Identify which cell holds the provided text, then report its [x, y] central coordinate. 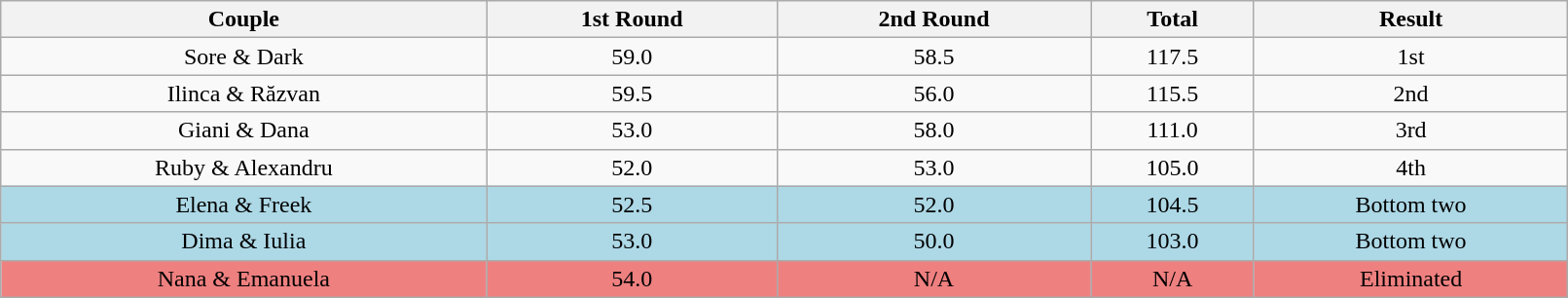
Ruby & Alexandru [243, 168]
117.5 [1173, 56]
59.5 [632, 93]
52.5 [632, 205]
Couple [243, 19]
Sore & Dark [243, 56]
2nd Round [933, 19]
105.0 [1173, 168]
Ilinca & Răzvan [243, 93]
104.5 [1173, 205]
50.0 [933, 242]
3rd [1410, 130]
1st [1410, 56]
Elena & Freek [243, 205]
54.0 [632, 279]
Dima & Iulia [243, 242]
Giani & Dana [243, 130]
1st Round [632, 19]
Eliminated [1410, 279]
111.0 [1173, 130]
Result [1410, 19]
Total [1173, 19]
58.5 [933, 56]
115.5 [1173, 93]
2nd [1410, 93]
59.0 [632, 56]
56.0 [933, 93]
4th [1410, 168]
Nana & Emanuela [243, 279]
103.0 [1173, 242]
58.0 [933, 130]
